Provide the [x, y] coordinate of the cell's center where the given text is located.  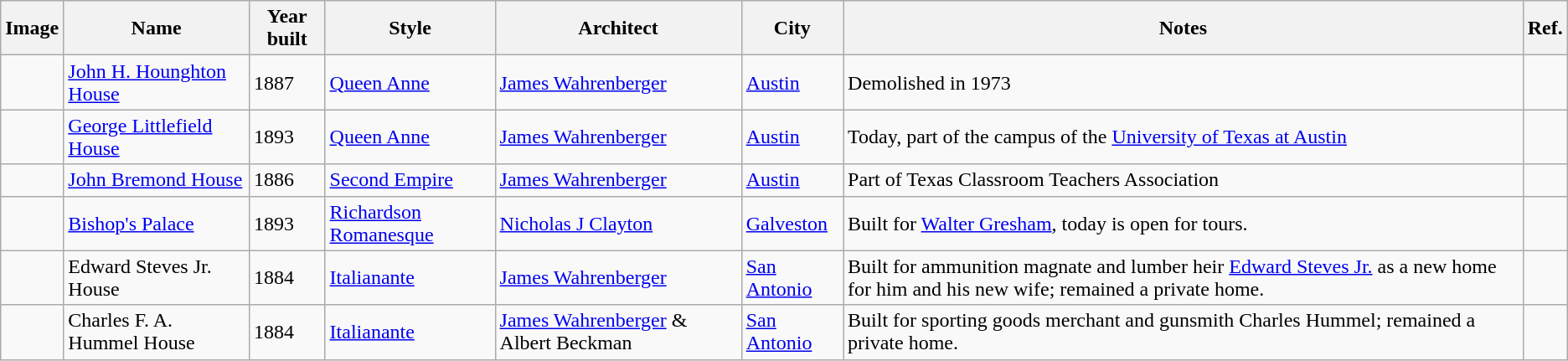
Edward Steves Jr. House [157, 278]
Image [32, 28]
Charles F. A. Hummel House [157, 332]
Nicholas J Clayton [618, 223]
Architect [618, 28]
John Bremond House [157, 180]
Part of Texas Classroom Teachers Association [1184, 180]
Name [157, 28]
City [792, 28]
Second Empire [410, 180]
Style [410, 28]
Today, part of the campus of the University of Texas at Austin [1184, 137]
Galveston [792, 223]
1887 [286, 82]
James Wahrenberger & Albert Beckman [618, 332]
Richardson Romanesque [410, 223]
Built for sporting goods merchant and gunsmith Charles Hummel; remained a private home. [1184, 332]
Notes [1184, 28]
John H. Hounghton House [157, 82]
1886 [286, 180]
Built for Walter Gresham, today is open for tours. [1184, 223]
George Littlefield House [157, 137]
Bishop's Palace [157, 223]
Demolished in 1973 [1184, 82]
Year built [286, 28]
Built for ammunition magnate and lumber heir Edward Steves Jr. as a new home for him and his new wife; remained a private home. [1184, 278]
Ref. [1545, 28]
